Locate the cell with the specified text and output its (X, Y) center coordinate. 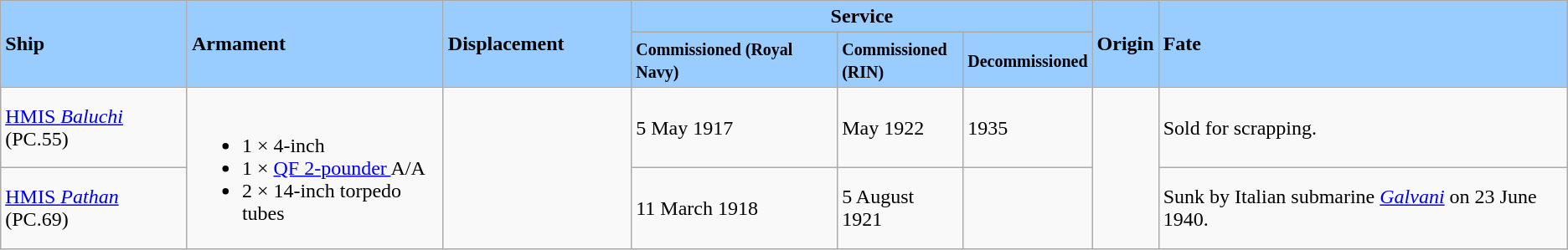
Sunk by Italian submarine Galvani on 23 June 1940. (1363, 209)
Service (862, 17)
1935 (1028, 127)
Ship (94, 43)
5 August 1921 (900, 209)
Displacement (537, 43)
Sold for scrapping. (1363, 127)
1 × 4-inch 1 × QF 2-pounder A/A2 × 14-inch torpedo tubes (315, 168)
Commissioned (Royal Navy) (735, 60)
11 March 1918 (735, 209)
Armament (315, 43)
HMIS Pathan (PC.69) (94, 209)
May 1922 (900, 127)
Commissioned(RIN) (900, 60)
Origin (1126, 43)
HMIS Baluchi (PC.55) (94, 127)
Decommissioned (1028, 60)
5 May 1917 (735, 127)
Fate (1363, 43)
